Locate the cell with the specified text and output its (X, Y) center coordinate. 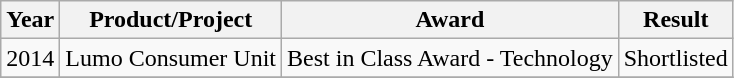
Year (30, 20)
Result (676, 20)
Shortlisted (676, 58)
Lumo Consumer Unit (171, 58)
Award (450, 20)
Product/Project (171, 20)
Best in Class Award - Technology (450, 58)
2014 (30, 58)
